Locate the cell with the specified text and output its (x, y) center coordinate. 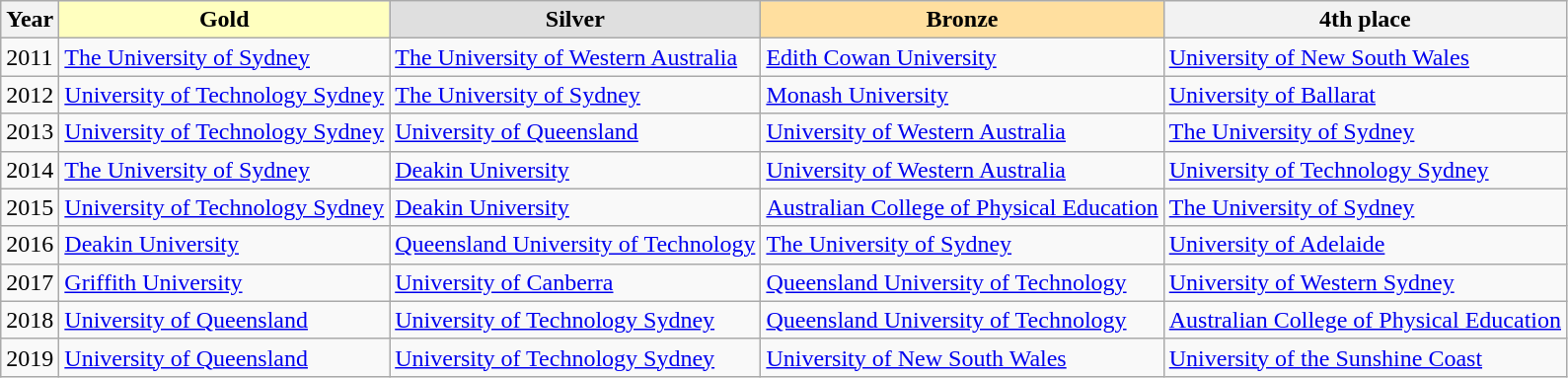
2014 (30, 170)
2011 (30, 57)
2013 (30, 132)
2018 (30, 320)
University of Canberra (575, 282)
2019 (30, 357)
Griffith University (225, 282)
Bronze (962, 20)
Monash University (962, 95)
Silver (575, 20)
2017 (30, 282)
University of Ballarat (1365, 95)
Year (30, 20)
University of Western Sydney (1365, 282)
2012 (30, 95)
The University of Western Australia (575, 57)
2015 (30, 207)
Edith Cowan University (962, 57)
2016 (30, 245)
University of Adelaide (1365, 245)
Gold (225, 20)
University of the Sunshine Coast (1365, 357)
4th place (1365, 20)
